Locate the cell with the specified text and output its (X, Y) center coordinate. 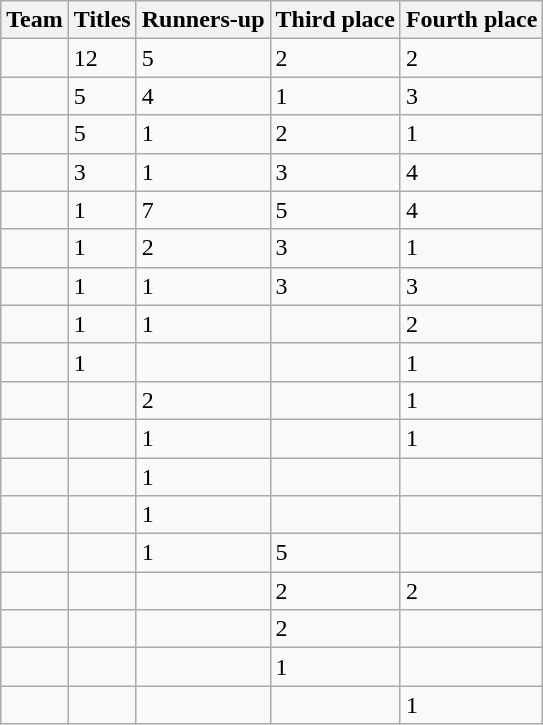
Runners-up (203, 20)
Titles (102, 20)
Third place (335, 20)
Team (35, 20)
12 (102, 58)
7 (203, 210)
Fourth place (471, 20)
